Detect which cell encompasses the target text, then output its [x, y] center coordinate. 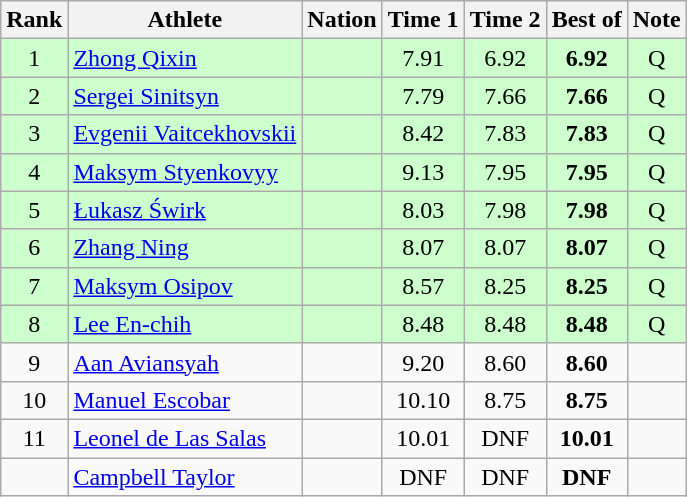
8.57 [423, 286]
2 [34, 96]
Zhang Ning [185, 248]
Manuel Escobar [185, 400]
Maksym Styenkovyy [185, 172]
Aan Aviansyah [185, 362]
8 [34, 324]
10 [34, 400]
9.20 [423, 362]
7 [34, 286]
Maksym Osipov [185, 286]
8.03 [423, 210]
Campbell Taylor [185, 477]
Evgenii Vaitcekhovskii [185, 134]
Best of [586, 20]
Łukasz Świrk [185, 210]
10.10 [423, 400]
Time 1 [423, 20]
Lee En-chih [185, 324]
9.13 [423, 172]
Zhong Qixin [185, 58]
11 [34, 438]
Leonel de Las Salas [185, 438]
Time 2 [505, 20]
Sergei Sinitsyn [185, 96]
7.79 [423, 96]
1 [34, 58]
Rank [34, 20]
6 [34, 248]
Athlete [185, 20]
Nation [342, 20]
4 [34, 172]
3 [34, 134]
Note [656, 20]
5 [34, 210]
8.42 [423, 134]
7.91 [423, 58]
9 [34, 362]
